Provide the [x, y] coordinate of the cell's center where the given text is located.  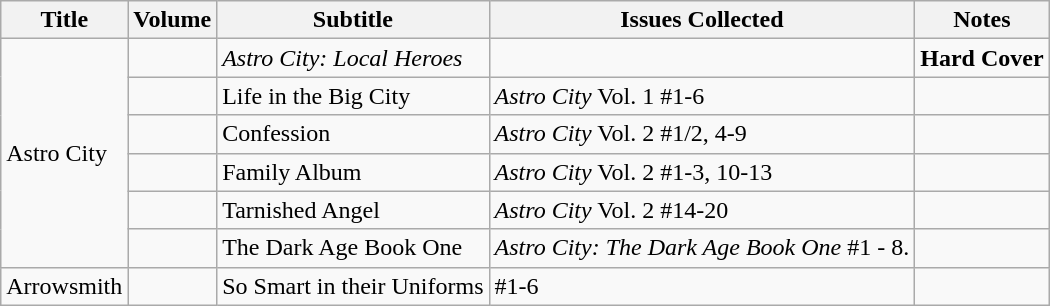
Issues Collected [702, 20]
Family Album [353, 172]
Astro City Vol. 2 #1-3, 10-13 [702, 172]
Hard Cover [982, 58]
Astro City: The Dark Age Book One #1 - 8. [702, 248]
Title [64, 20]
So Smart in their Uniforms [353, 286]
Tarnished Angel [353, 210]
Confession [353, 134]
#1-6 [702, 286]
Arrowsmith [64, 286]
Volume [172, 20]
Astro City: Local Heroes [353, 58]
The Dark Age Book One [353, 248]
Astro City Vol. 2 #14-20 [702, 210]
Astro City Vol. 2 #1/2, 4-9 [702, 134]
Subtitle [353, 20]
Notes [982, 20]
Astro City [64, 153]
Life in the Big City [353, 96]
Astro City Vol. 1 #1-6 [702, 96]
